Search for the cell housing the specified text and yield its (x, y) center coordinate. 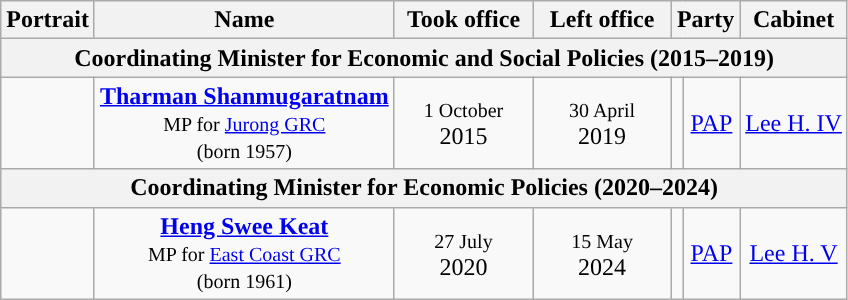
Took office (464, 20)
Lee H. V (794, 253)
Name (244, 20)
Coordinating Minister for Economic Policies (2020–2024) (424, 188)
Cabinet (794, 20)
Heng Swee KeatMP for East Coast GRC(born 1961) (244, 253)
15 May2024 (602, 253)
Lee H. IV (794, 123)
Coordinating Minister for Economic and Social Policies (2015–2019) (424, 58)
30 April2019 (602, 123)
Portrait (48, 20)
Tharman ShanmugaratnamMP for Jurong GRC(born 1957) (244, 123)
1 October2015 (464, 123)
Left office (602, 20)
Party (705, 20)
27 July2020 (464, 253)
